Return the (x, y) coordinate for the center point of the cell that contains the specified text.  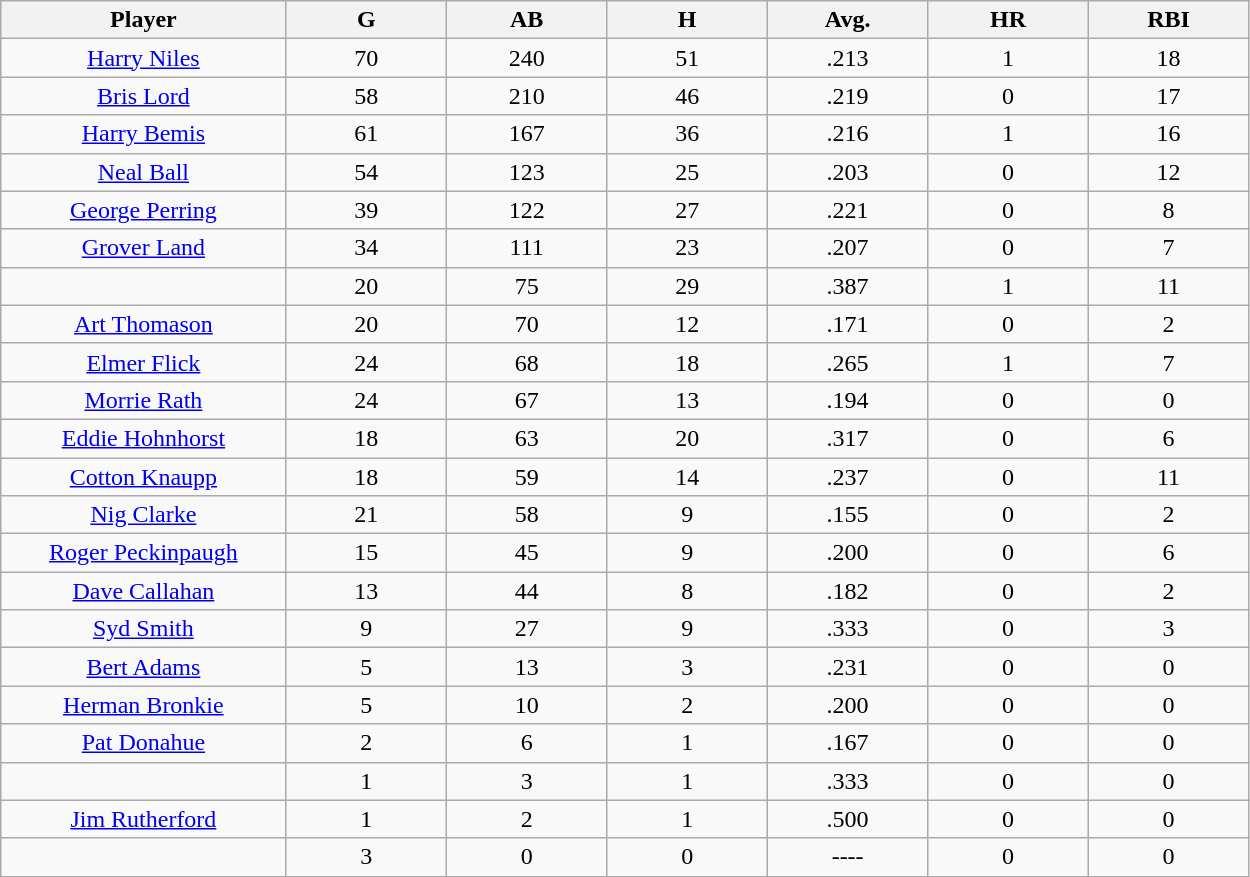
25 (687, 172)
Roger Peckinpaugh (144, 553)
Bris Lord (144, 96)
210 (526, 96)
Nig Clarke (144, 515)
Cotton Knaupp (144, 477)
14 (687, 477)
Elmer Flick (144, 362)
.265 (847, 362)
.221 (847, 210)
Jim Rutherford (144, 819)
23 (687, 248)
Art Thomason (144, 324)
75 (526, 286)
10 (526, 705)
.387 (847, 286)
.194 (847, 400)
Bert Adams (144, 667)
34 (366, 248)
36 (687, 134)
54 (366, 172)
.237 (847, 477)
240 (526, 58)
Herman Bronkie (144, 705)
17 (1168, 96)
.203 (847, 172)
H (687, 20)
63 (526, 438)
59 (526, 477)
167 (526, 134)
Syd Smith (144, 629)
Grover Land (144, 248)
George Perring (144, 210)
.317 (847, 438)
39 (366, 210)
HR (1008, 20)
Dave Callahan (144, 591)
16 (1168, 134)
---- (847, 857)
.167 (847, 743)
.213 (847, 58)
Player (144, 20)
.219 (847, 96)
111 (526, 248)
Harry Bemis (144, 134)
51 (687, 58)
.500 (847, 819)
21 (366, 515)
46 (687, 96)
Morrie Rath (144, 400)
68 (526, 362)
G (366, 20)
45 (526, 553)
Neal Ball (144, 172)
44 (526, 591)
123 (526, 172)
.216 (847, 134)
AB (526, 20)
Avg. (847, 20)
61 (366, 134)
67 (526, 400)
.207 (847, 248)
.155 (847, 515)
RBI (1168, 20)
.231 (847, 667)
Pat Donahue (144, 743)
15 (366, 553)
Eddie Hohnhorst (144, 438)
122 (526, 210)
Harry Niles (144, 58)
.182 (847, 591)
.171 (847, 324)
29 (687, 286)
